Locate the cell with the specified text and output its (x, y) center coordinate. 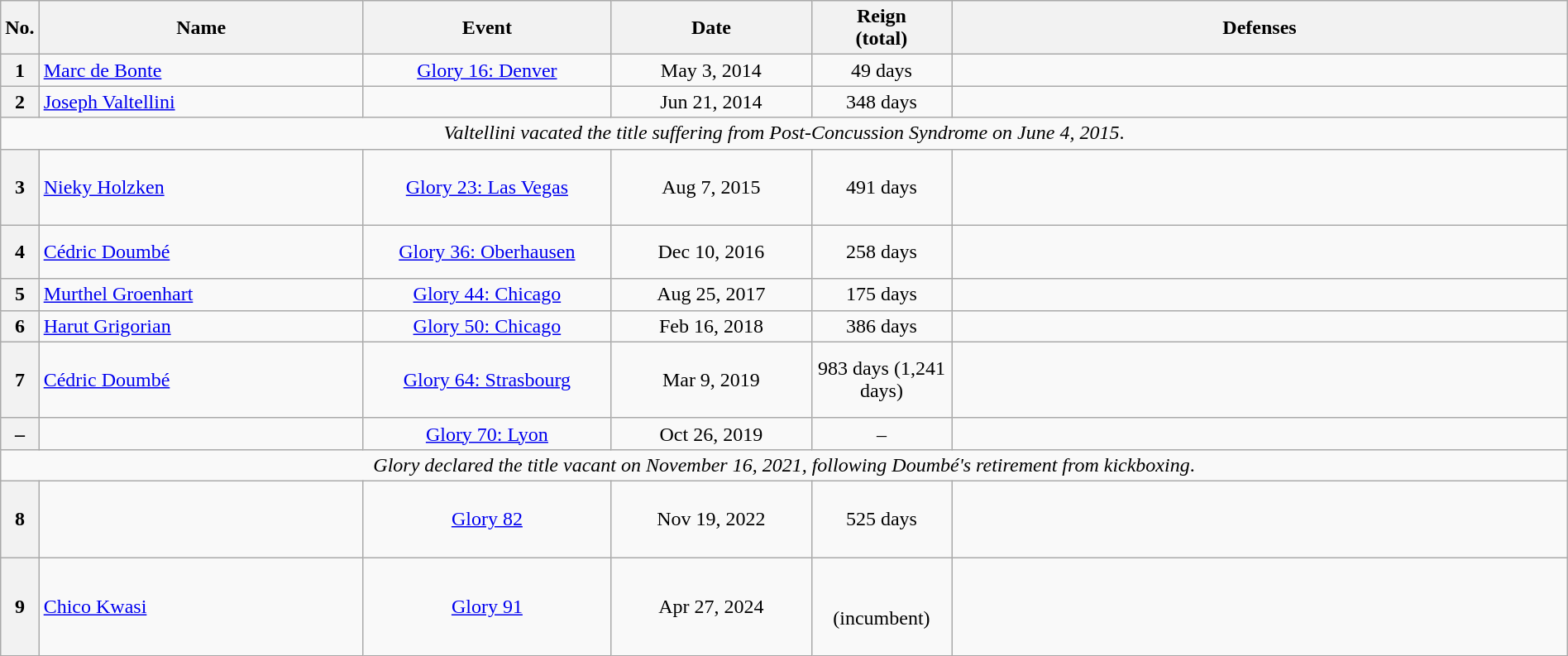
Defenses (1260, 28)
175 days (882, 294)
Aug 25, 2017 (711, 294)
Mar 9, 2019 (711, 380)
Name (201, 28)
Glory 36: Oberhausen (487, 251)
Chico Kwasi (201, 607)
May 3, 2014 (711, 70)
No. (20, 28)
Glory 16: Denver (487, 70)
Joseph Valtellini (201, 102)
7 (20, 380)
(incumbent) (882, 607)
Dec 10, 2016 (711, 251)
Glory 50: Chicago (487, 326)
386 days (882, 326)
Oct 26, 2019 (711, 433)
2 (20, 102)
Date (711, 28)
983 days (1,241 days) (882, 380)
Murthel Groenhart (201, 294)
Glory declared the title vacant on November 16, 2021, following Doumbé's retirement from kickboxing. (784, 465)
Glory 91 (487, 607)
Glory 82 (487, 519)
8 (20, 519)
Aug 7, 2015 (711, 187)
Feb 16, 2018 (711, 326)
Jun 21, 2014 (711, 102)
Event (487, 28)
525 days (882, 519)
Reign(total) (882, 28)
1 (20, 70)
Nov 19, 2022 (711, 519)
Apr 27, 2024 (711, 607)
Harut Grigorian (201, 326)
348 days (882, 102)
49 days (882, 70)
Glory 70: Lyon (487, 433)
Glory 64: Strasbourg (487, 380)
9 (20, 607)
Nieky Holzken (201, 187)
Glory 23: Las Vegas (487, 187)
Marc de Bonte (201, 70)
6 (20, 326)
258 days (882, 251)
3 (20, 187)
4 (20, 251)
Valtellini vacated the title suffering from Post-Concussion Syndrome on June 4, 2015. (784, 133)
5 (20, 294)
Glory 44: Chicago (487, 294)
491 days (882, 187)
